Output the [X, Y] coordinate of the center of the cell containing the given text.  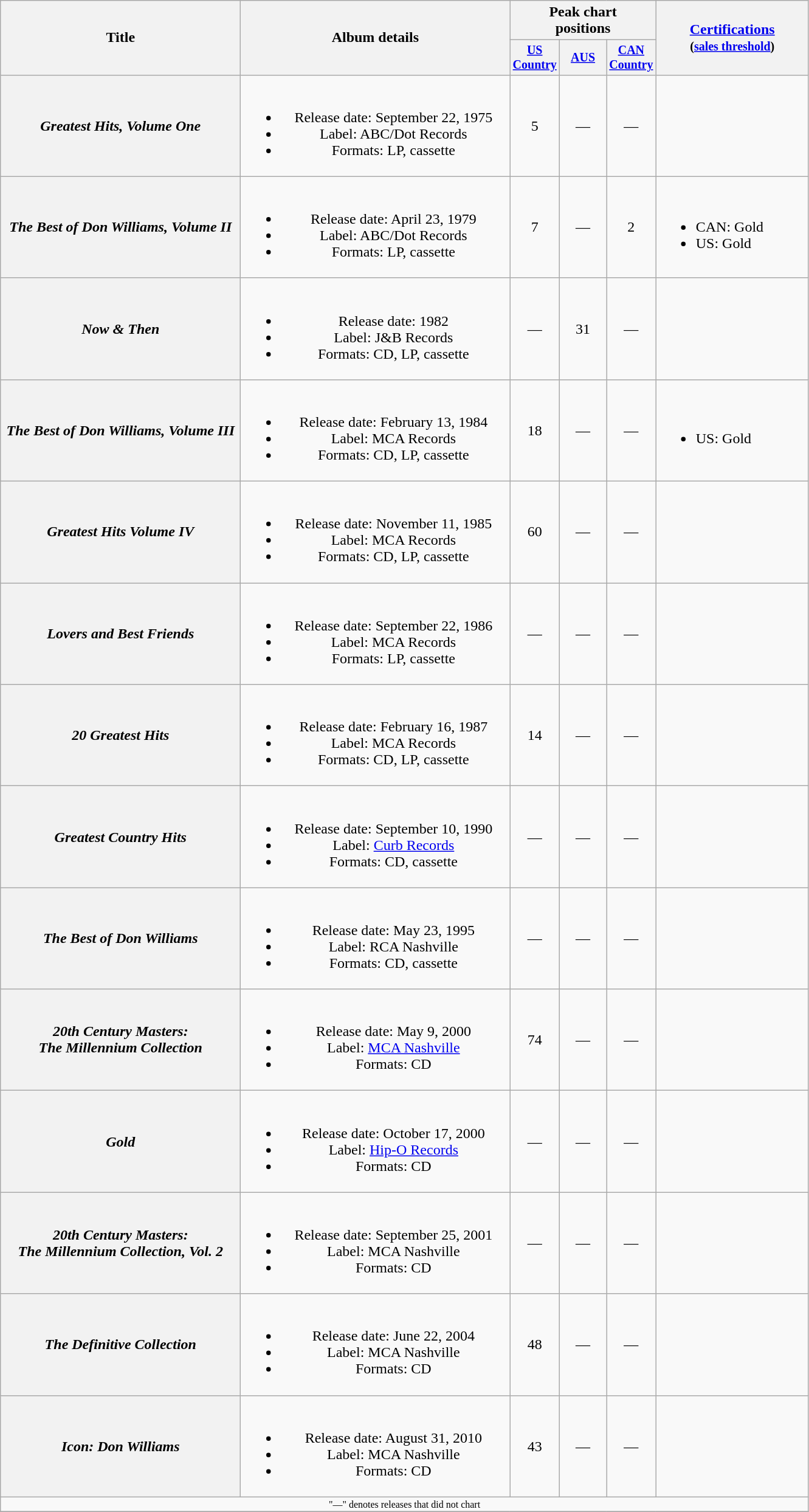
Album details [376, 38]
Release date: September 25, 2001Label: MCA NashvilleFormats: CD [376, 1243]
Release date: June 22, 2004Label: MCA NashvilleFormats: CD [376, 1345]
Gold [120, 1142]
Release date: October 17, 2000Label: Hip-O RecordsFormats: CD [376, 1142]
Release date: May 9, 2000Label: MCA NashvilleFormats: CD [376, 1040]
43 [535, 1446]
Release date: November 11, 1985Label: MCA RecordsFormats: CD, LP, cassette [376, 533]
AUS [584, 57]
48 [535, 1345]
"—" denotes releases that did not chart [405, 1504]
Release date: February 13, 1984Label: MCA RecordsFormats: CD, LP, cassette [376, 430]
Release date: August 31, 2010Label: MCA NashvilleFormats: CD [376, 1446]
18 [535, 430]
The Best of Don Williams, Volume III [120, 430]
CAN Country [632, 57]
2 [632, 227]
US: Gold [732, 430]
Icon: Don Williams [120, 1446]
20 Greatest Hits [120, 736]
Now & Then [120, 328]
Release date: September 22, 1975Label: ABC/Dot RecordsFormats: LP, cassette [376, 125]
7 [535, 227]
The Definitive Collection [120, 1345]
Greatest Hits Volume IV [120, 533]
The Best of Don Williams [120, 939]
74 [535, 1040]
60 [535, 533]
5 [535, 125]
Release date: September 10, 1990Label: Curb RecordsFormats: CD, cassette [376, 837]
Greatest Hits, Volume One [120, 125]
Certifications(sales threshold) [732, 38]
Release date: February 16, 1987Label: MCA RecordsFormats: CD, LP, cassette [376, 736]
CAN: GoldUS: Gold [732, 227]
Release date: May 23, 1995Label: RCA NashvilleFormats: CD, cassette [376, 939]
Release date: April 23, 1979Label: ABC/Dot RecordsFormats: LP, cassette [376, 227]
20th Century Masters:The Millennium Collection, Vol. 2 [120, 1243]
Lovers and Best Friends [120, 633]
Title [120, 38]
Release date: September 22, 1986Label: MCA RecordsFormats: LP, cassette [376, 633]
14 [535, 736]
Peak chartpositions [583, 21]
The Best of Don Williams, Volume II [120, 227]
US Country [535, 57]
31 [584, 328]
Greatest Country Hits [120, 837]
Release date: 1982Label: J&B RecordsFormats: CD, LP, cassette [376, 328]
20th Century Masters:The Millennium Collection [120, 1040]
